Search for the cell housing the specified text and yield its (X, Y) center coordinate. 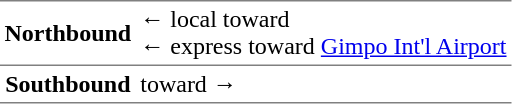
Northbound (68, 33)
Southbound (68, 84)
← local toward ← express toward Gimpo Int'l Airport (324, 33)
toward → (324, 84)
